Identify which cell holds the provided text, then report its (X, Y) central coordinate. 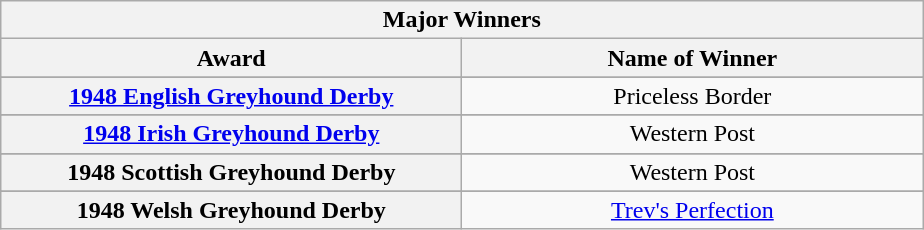
1948 Welsh Greyhound Derby (232, 210)
1948 Irish Greyhound Derby (232, 134)
Priceless Border (692, 96)
1948 Scottish Greyhound Derby (232, 172)
1948 English Greyhound Derby (232, 96)
Name of Winner (692, 58)
Major Winners (462, 20)
Award (232, 58)
Trev's Perfection (692, 210)
